Search for the cell housing the specified text and yield its [X, Y] center coordinate. 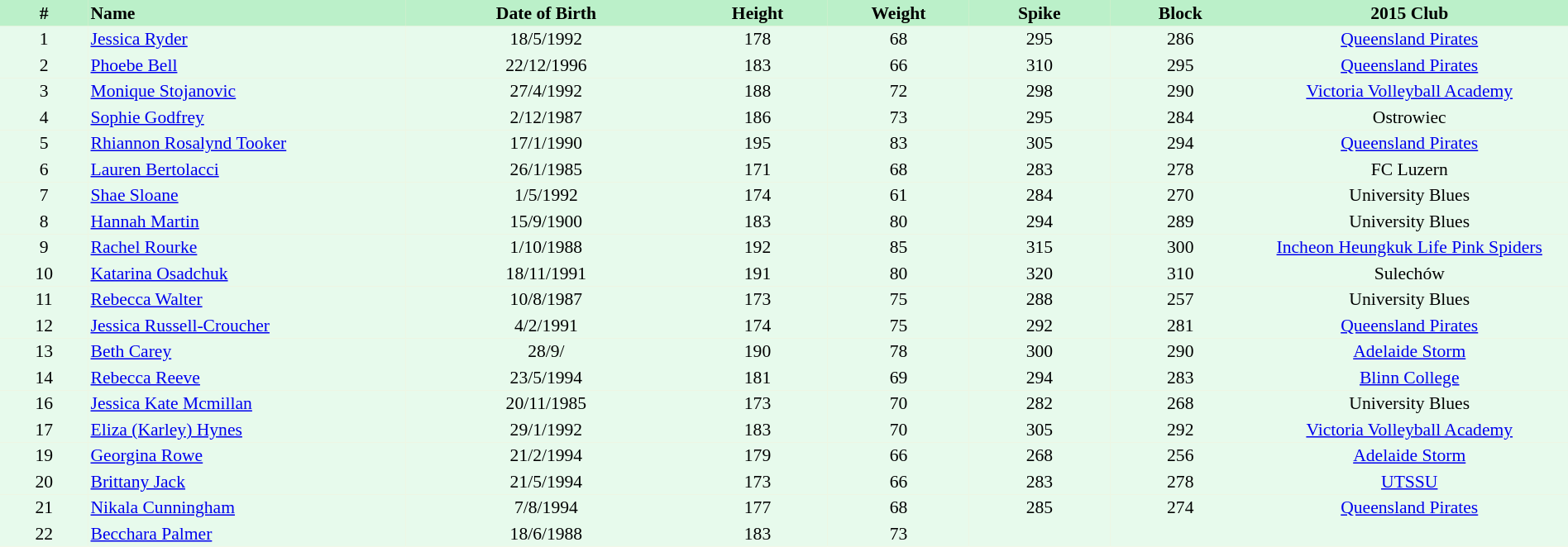
270 [1180, 195]
29/1/1992 [546, 430]
Monique Stojanovic [246, 91]
11 [44, 299]
21/2/1994 [546, 456]
2015 Club [1409, 13]
21 [44, 507]
1 [44, 40]
7 [44, 195]
Rhiannon Rosalynd Tooker [246, 144]
61 [898, 195]
10 [44, 273]
Height [758, 13]
FC Luzern [1409, 169]
Becchara Palmer [246, 534]
Sulechów [1409, 273]
18/6/1988 [546, 534]
Weight [898, 13]
Date of Birth [546, 13]
191 [758, 273]
Rebecca Walter [246, 299]
4/2/1991 [546, 326]
8 [44, 221]
Jessica Russell-Croucher [246, 326]
171 [758, 169]
1/5/1992 [546, 195]
4 [44, 117]
5 [44, 144]
12 [44, 326]
1/10/1988 [546, 248]
Beth Carey [246, 352]
192 [758, 248]
21/5/1994 [546, 482]
16 [44, 403]
22 [44, 534]
190 [758, 352]
Rachel Rourke [246, 248]
20/11/1985 [546, 403]
22/12/1996 [546, 65]
Spike [1040, 13]
Brittany Jack [246, 482]
257 [1180, 299]
9 [44, 248]
Phoebe Bell [246, 65]
282 [1040, 403]
286 [1180, 40]
78 [898, 352]
Jessica Ryder [246, 40]
Rebecca Reeve [246, 378]
Ostrowiec [1409, 117]
285 [1040, 507]
# [44, 13]
186 [758, 117]
7/8/1994 [546, 507]
72 [898, 91]
6 [44, 169]
10/8/1987 [546, 299]
83 [898, 144]
Name [246, 13]
Block [1180, 13]
28/9/ [546, 352]
Eliza (Karley) Hynes [246, 430]
19 [44, 456]
26/1/1985 [546, 169]
289 [1180, 221]
315 [1040, 248]
195 [758, 144]
13 [44, 352]
2/12/1987 [546, 117]
Incheon Heungkuk Life Pink Spiders [1409, 248]
85 [898, 248]
18/5/1992 [546, 40]
281 [1180, 326]
15/9/1900 [546, 221]
14 [44, 378]
27/4/1992 [546, 91]
177 [758, 507]
256 [1180, 456]
Nikala Cunningham [246, 507]
18/11/1991 [546, 273]
Lauren Bertolacci [246, 169]
2 [44, 65]
178 [758, 40]
Blinn College [1409, 378]
Georgina Rowe [246, 456]
UTSSU [1409, 482]
17 [44, 430]
Shae Sloane [246, 195]
179 [758, 456]
Jessica Kate Mcmillan [246, 403]
298 [1040, 91]
288 [1040, 299]
23/5/1994 [546, 378]
17/1/1990 [546, 144]
188 [758, 91]
181 [758, 378]
Hannah Martin [246, 221]
Sophie Godfrey [246, 117]
320 [1040, 273]
3 [44, 91]
20 [44, 482]
274 [1180, 507]
Katarina Osadchuk [246, 273]
69 [898, 378]
